From the cell containing the given text, extract its center point as (X, Y) coordinate. 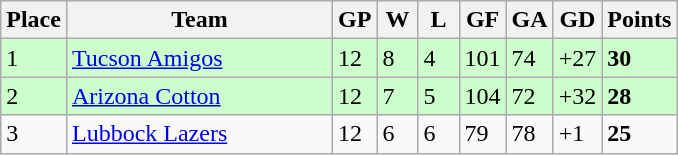
8 (398, 58)
L (438, 20)
Team (199, 20)
2 (34, 96)
4 (438, 58)
74 (530, 58)
Lubbock Lazers (199, 134)
GD (578, 20)
Points (640, 20)
30 (640, 58)
+32 (578, 96)
101 (482, 58)
104 (482, 96)
W (398, 20)
3 (34, 134)
28 (640, 96)
25 (640, 134)
+1 (578, 134)
Tucson Amigos (199, 58)
7 (398, 96)
GF (482, 20)
GP (355, 20)
79 (482, 134)
+27 (578, 58)
1 (34, 58)
5 (438, 96)
72 (530, 96)
GA (530, 20)
Arizona Cotton (199, 96)
Place (34, 20)
78 (530, 134)
